Find where the given text appears and provide that cell's center as (x, y) coordinate. 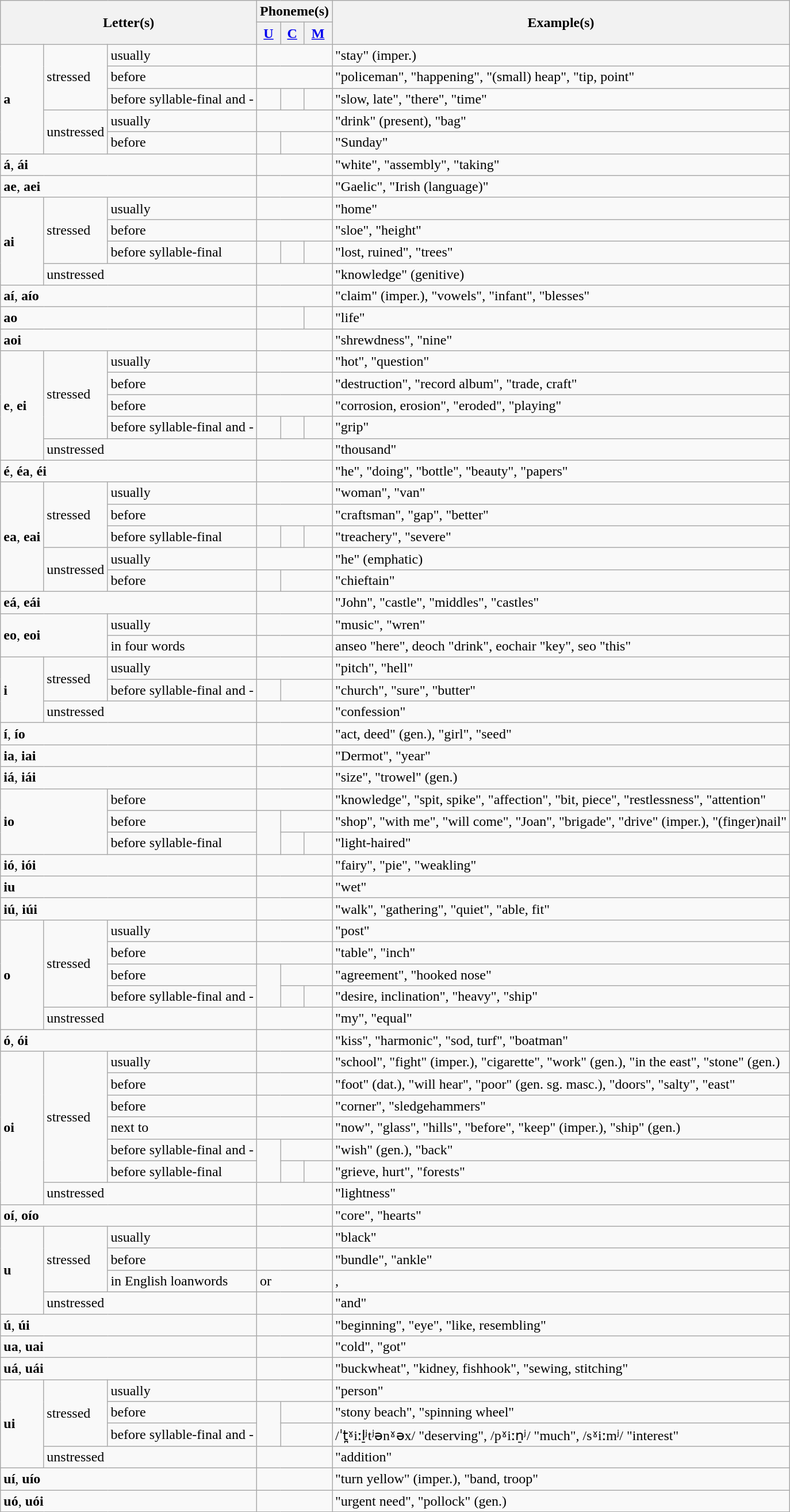
á, ái (129, 164)
iá, iái (129, 778)
uí, uío (129, 1479)
"home" (561, 208)
eá, eái (129, 602)
"music", "wren" (561, 624)
"claim" (imper.), "vowels", "infant", "blesses" (561, 296)
"slow, late", "there", "time" (561, 99)
"light-haired" (561, 843)
"Dermot", "year" (561, 756)
é, éa, éi (129, 471)
"wish" (gen.), "back" (561, 1150)
"act, deed" (gen.), "girl", "seed" (561, 734)
"church", "sure", "butter" (561, 690)
"beginning", "eye", "like, resembling" (561, 1325)
anseo "here", deoch "drink", eochair "key", seo "this" (561, 646)
Letter(s) (129, 22)
"size", "trowel" (gen.) (561, 778)
"my", "equal" (561, 1019)
eo, eoi (54, 635)
"policeman", "happening", "(small) heap", "tip, point" (561, 77)
in four words (182, 646)
"school", "fight" (imper.), "cigarette", "work" (gen.), "in the east", "stone" (gen.) (561, 1062)
, (561, 1281)
or (294, 1281)
"he", "doing", "bottle", "beauty", "papers" (561, 471)
i (22, 690)
"lost, ruined", "trees" (561, 252)
iú, iúi (129, 909)
"Gaelic", "Irish (language)" (561, 186)
"table", "inch" (561, 952)
in English loanwords (182, 1281)
ea, eai (22, 537)
M (319, 33)
"white", "assembly", "taking" (561, 164)
"stony beach", "spinning wheel" (561, 1413)
"urgent need", "pollock" (gen.) (561, 1500)
"Sunday" (561, 143)
"turn yellow" (imper.), "band, troop" (561, 1479)
ia, iai (129, 756)
"life" (561, 318)
"confession" (561, 712)
next to (182, 1128)
"grieve, hurt", "forests" (561, 1172)
"person" (561, 1391)
"shrewdness", "nine" (561, 340)
oí, oío (129, 1215)
"shop", "with me", "will come", "Joan", "brigade", "drive" (imper.), "(finger)nail" (561, 821)
"sloe", "height" (561, 230)
e, ei (22, 405)
"buckwheat", "kidney, fishhook", "sewing, stitching" (561, 1369)
"post" (561, 931)
ó, ói (129, 1040)
"kiss", "harmonic", "sod, turf", "boatman" (561, 1040)
C (292, 33)
"wet" (561, 887)
ui (22, 1424)
í, ío (129, 734)
ae, aei (129, 186)
"addition" (561, 1457)
"and" (561, 1303)
ai (22, 241)
ao (129, 318)
Phoneme(s) (294, 12)
"John", "castle", "middles", "castles" (561, 602)
"woman", "van" (561, 493)
"knowledge", "spit, spike", "affection", "bit, piece", "restlessness", "attention" (561, 799)
U (268, 33)
"agreement", "hooked nose" (561, 975)
"desire, inclination", "heavy", "ship" (561, 997)
"bundle", "ankle" (561, 1259)
"drink" (present), "bag" (561, 121)
u (22, 1270)
"stay" (imper.) (561, 55)
ió, iói (129, 865)
uá, uái (129, 1369)
"chieftain" (561, 580)
"core", "hearts" (561, 1215)
ua, uai (129, 1347)
oi (22, 1128)
"grip" (561, 427)
"craftsman", "gap", "better" (561, 515)
"he" (emphatic) (561, 558)
aoi (129, 340)
"pitch", "hell" (561, 668)
"treachery", "severe" (561, 537)
"knowledge" (genitive) (561, 274)
Example(s) (561, 22)
"hot", "question" (561, 362)
"cold", "got" (561, 1347)
ú, úi (129, 1325)
"corrosion, erosion", "eroded", "playing" (561, 405)
iu (129, 887)
a (22, 99)
"foot" (dat.), "will hear", "poor" (gen. sg. masc.), "doors", "salty", "east" (561, 1084)
io (54, 821)
"now", "glass", "hills", "before", "keep" (imper.), "ship" (gen.) (561, 1128)
"black" (561, 1237)
/ˈt̪ˠiːl̠ʲtʲənˠəx/ "deserving", /pˠiːn̠ʲ/ "much", /sˠiːmʲ/ "interest" (561, 1435)
"corner", "sledgehammers" (561, 1106)
uó, uói (129, 1500)
o (22, 974)
"thousand" (561, 449)
"fairy", "pie", "weakling" (561, 865)
"destruction", "record album", "trade, craft" (561, 384)
aí, aío (129, 296)
"lightness" (561, 1193)
"walk", "gathering", "quiet", "able, fit" (561, 909)
